For the text-containing cell, return its midpoint in [x, y] coordinate format. 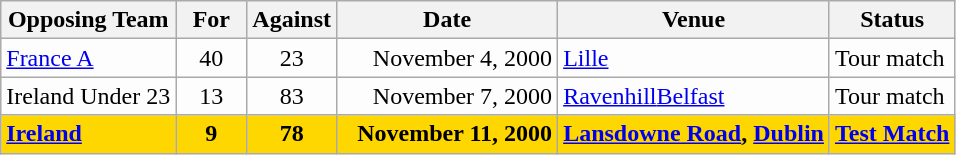
RavenhillBelfast [694, 96]
78 [292, 134]
Test Match [892, 134]
Date [448, 20]
23 [292, 58]
November 11, 2000 [448, 134]
Against [292, 20]
Ireland Under 23 [88, 96]
November 7, 2000 [448, 96]
Venue [694, 20]
Opposing Team [88, 20]
83 [292, 96]
Lille [694, 58]
For [212, 20]
Ireland [88, 134]
Status [892, 20]
40 [212, 58]
France A [88, 58]
November 4, 2000 [448, 58]
13 [212, 96]
9 [212, 134]
Lansdowne Road, Dublin [694, 134]
